Extract the [X, Y] coordinate from the center of the cell holding the provided text.  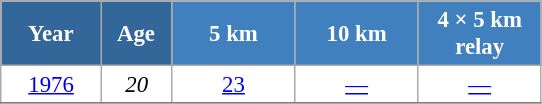
10 km [356, 34]
20 [136, 85]
Year [52, 34]
23 [234, 85]
5 km [234, 34]
4 × 5 km relay [480, 34]
Age [136, 34]
1976 [52, 85]
